Detect which cell encompasses the target text, then output its (x, y) center coordinate. 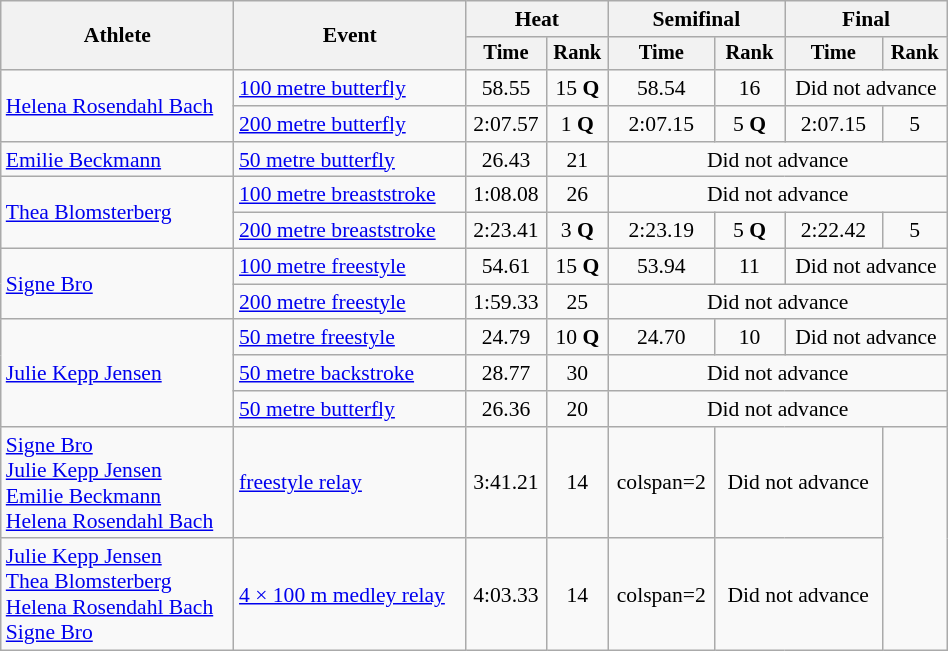
10 (749, 338)
Julie Kepp Jensen (118, 374)
Event (350, 36)
1:59.33 (506, 302)
3 Q (577, 231)
26 (577, 195)
2:22.42 (834, 231)
25 (577, 302)
26.36 (506, 409)
2:23.19 (661, 231)
200 metre freestyle (350, 302)
Julie Kepp JensenThea Blomsterberg Helena Rosendahl Bach Signe Bro (118, 595)
50 metre freestyle (350, 338)
2:07.57 (506, 124)
1 Q (577, 124)
26.43 (506, 160)
50 metre backstroke (350, 373)
58.55 (506, 88)
4 × 100 m medley relay (350, 595)
3:41.21 (506, 483)
1:08.08 (506, 195)
58.54 (661, 88)
28.77 (506, 373)
freestyle relay (350, 483)
10 Q (577, 338)
24.79 (506, 338)
16 (749, 88)
20 (577, 409)
200 metre breaststroke (350, 231)
Signe Bro Julie Kepp Jensen Emilie Beckmann Helena Rosendahl Bach (118, 483)
200 metre butterfly (350, 124)
Emilie Beckmann (118, 160)
100 metre freestyle (350, 267)
4:03.33 (506, 595)
2:23.41 (506, 231)
53.94 (661, 267)
Signe Bro (118, 284)
Semifinal (696, 19)
Heat (536, 19)
24.70 (661, 338)
100 metre breaststroke (350, 195)
54.61 (506, 267)
100 metre butterfly (350, 88)
Helena Rosendahl Bach (118, 106)
11 (749, 267)
Athlete (118, 36)
Thea Blomsterberg (118, 212)
30 (577, 373)
Final (866, 19)
21 (577, 160)
